Extract the (x, y) coordinate from the center of the cell holding the provided text.  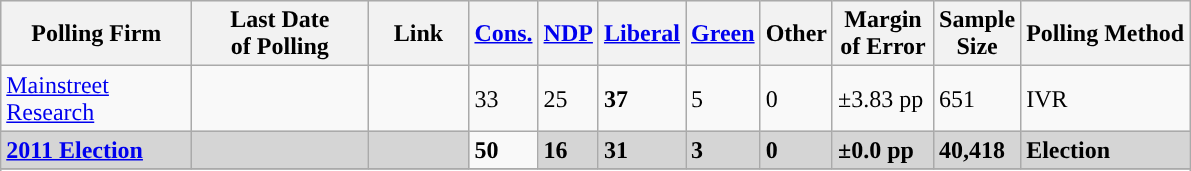
NDP (568, 34)
SampleSize (978, 34)
Last Dateof Polling (280, 34)
Link (418, 34)
Other (796, 34)
IVR (1106, 98)
33 (504, 98)
5 (724, 98)
25 (568, 98)
Polling Firm (96, 34)
Liberal (642, 34)
Polling Method (1106, 34)
50 (504, 150)
2011 Election (96, 150)
Mainstreet Research (96, 98)
651 (978, 98)
31 (642, 150)
Green (724, 34)
3 (724, 150)
±0.0 pp (882, 150)
Cons. (504, 34)
Election (1106, 150)
40,418 (978, 150)
Marginof Error (882, 34)
±3.83 pp (882, 98)
37 (642, 98)
16 (568, 150)
